Identify which cell holds the provided text, then report its (X, Y) central coordinate. 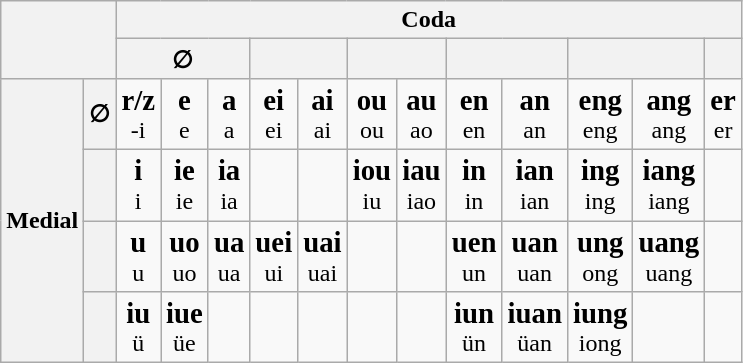
Medial (42, 220)
ua ua (228, 256)
uo uo (184, 256)
iang iang (669, 184)
ai ai (322, 114)
ing ing (600, 184)
iun ün (474, 328)
er er (724, 114)
iau iao (422, 184)
iuan üan (534, 328)
iung iong (600, 328)
ia ia (228, 184)
ian ian (534, 184)
r/z -i (138, 114)
e e (184, 114)
ie ie (184, 184)
Coda (429, 20)
i i (138, 184)
ang ang (669, 114)
uai uai (322, 256)
ou ou (372, 114)
iue üe (184, 328)
eng eng (600, 114)
u u (138, 256)
iu ü (138, 328)
a a (228, 114)
en en (474, 114)
iou iu (372, 184)
uang uang (669, 256)
uen un (474, 256)
uan uan (534, 256)
ei ei (274, 114)
in in (474, 184)
au ao (422, 114)
uei ui (274, 256)
an an (534, 114)
ung ong (600, 256)
